Capture the cell that displays the provided text and extract its [x, y] central coordinate. 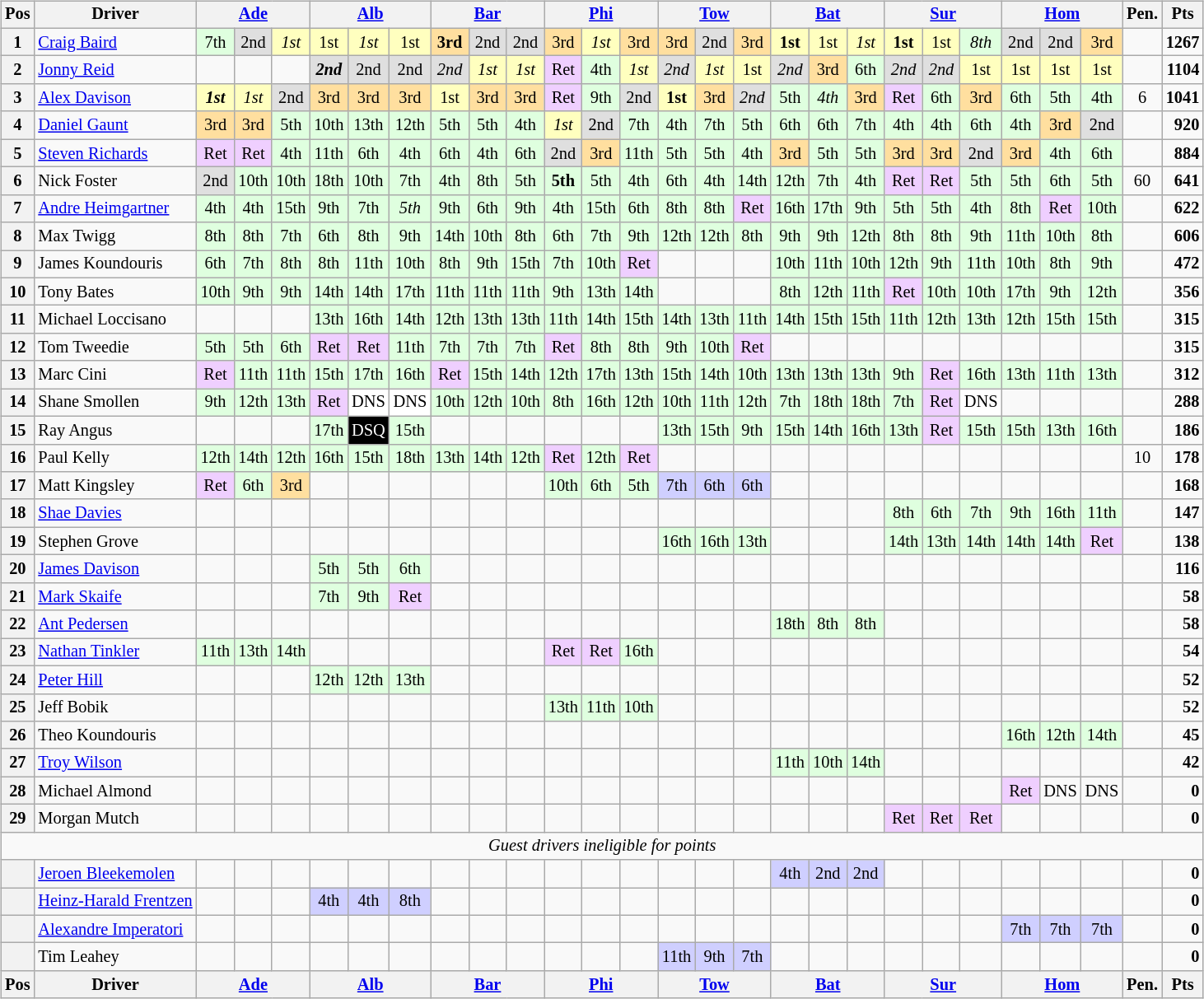
12 [17, 348]
15 [17, 430]
21 [17, 596]
884 [1183, 153]
Ant Pedersen [115, 624]
19 [17, 541]
116 [1183, 569]
17 [17, 486]
920 [1183, 125]
25 [17, 707]
Troy Wilson [115, 763]
Peter Hill [115, 679]
11 [17, 320]
1 [17, 42]
Shane Smollen [115, 403]
Theo Koundouris [115, 735]
5 [17, 153]
27 [17, 763]
138 [1183, 541]
29 [17, 819]
606 [1183, 236]
Andre Heimgartner [115, 208]
45 [1183, 735]
4 [17, 125]
288 [1183, 403]
Tony Bates [115, 292]
641 [1183, 181]
Alex Davison [115, 98]
Shae Davies [115, 513]
Heinz-Harald Frentzen [115, 902]
622 [1183, 208]
22 [17, 624]
Alexandre Imperatori [115, 929]
Ray Angus [115, 430]
Nathan Tinkler [115, 652]
472 [1183, 264]
Marc Cini [115, 375]
James Koundouris [115, 264]
312 [1183, 375]
42 [1183, 763]
28 [17, 791]
60 [1142, 181]
1104 [1183, 70]
24 [17, 679]
Morgan Mutch [115, 819]
Tom Tweedie [115, 348]
James Davison [115, 569]
3 [17, 98]
23 [17, 652]
2 [17, 70]
Nick Foster [115, 181]
18 [17, 513]
Jeff Bobik [115, 707]
Steven Richards [115, 153]
178 [1183, 458]
186 [1183, 430]
Max Twigg [115, 236]
356 [1183, 292]
Daniel Gaunt [115, 125]
1041 [1183, 98]
54 [1183, 652]
Paul Kelly [115, 458]
Craig Baird [115, 42]
Guest drivers ineligible for points [602, 846]
168 [1183, 486]
20 [17, 569]
Michael Loccisano [115, 320]
16 [17, 458]
Jeroen Bleekemolen [115, 874]
Jonny Reid [115, 70]
14 [17, 403]
8 [17, 236]
Michael Almond [115, 791]
Matt Kingsley [115, 486]
26 [17, 735]
7 [17, 208]
13 [17, 375]
Stephen Grove [115, 541]
DSQ [368, 430]
147 [1183, 513]
9 [17, 264]
Tim Leahey [115, 957]
Mark Skaife [115, 596]
1267 [1183, 42]
